Find where the given text appears and provide that cell's center as (X, Y) coordinate. 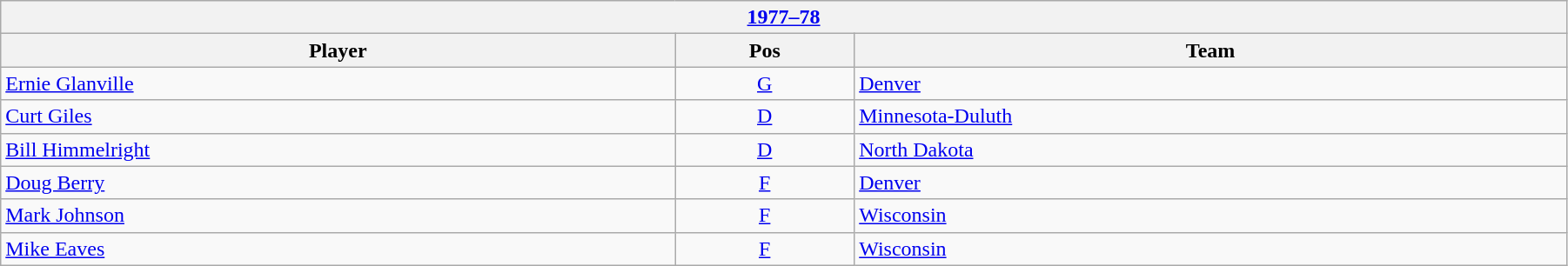
North Dakota (1211, 150)
1977–78 (784, 17)
Doug Berry (338, 183)
G (765, 83)
Bill Himmelright (338, 150)
Ernie Glanville (338, 83)
Curt Giles (338, 116)
Mark Johnson (338, 216)
Team (1211, 50)
Pos (765, 50)
Minnesota-Duluth (1211, 116)
Player (338, 50)
Mike Eaves (338, 249)
